Locate the cell with the specified text and output its [x, y] center coordinate. 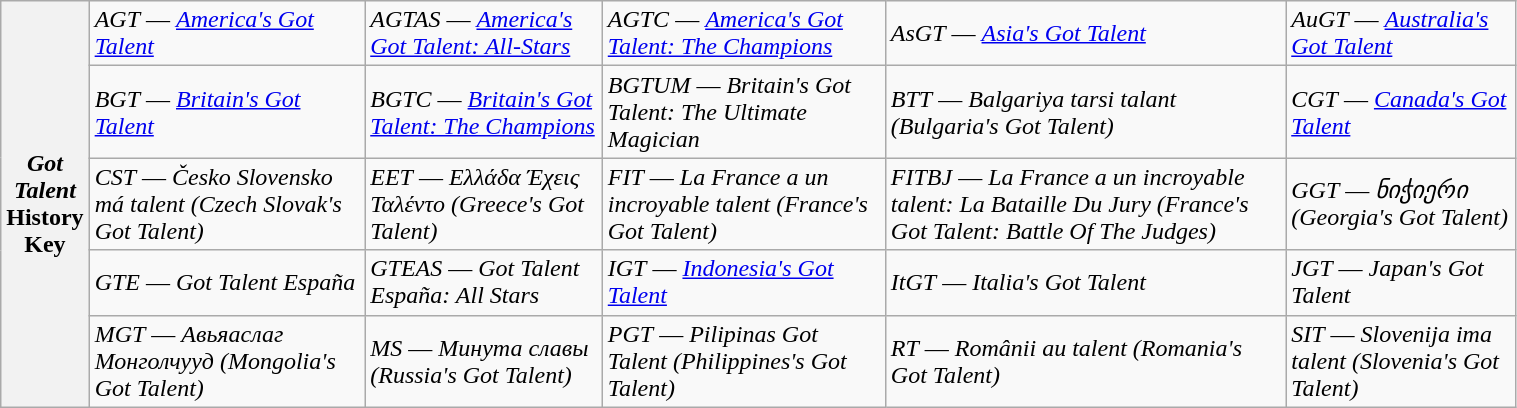
BGTUM — Britain's Got Talent: The Ultimate Magician [744, 112]
ItGT — Italia's Got Talent [1085, 282]
FIT — La France a un incroyable talent (France's Got Talent) [744, 204]
GTE — Got Talent España [227, 282]
PGT — Pilipinas Got Talent (Philippines's Got Talent) [744, 361]
IGT — Indonesia's Got Talent [744, 282]
FITBJ — La France a un incroyable talent: La Bataille Du Jury (France's Got Talent: Battle Of The Judges) [1085, 204]
JGT — Japan's Got Talent [1401, 282]
GGT — ნიჭიერი (Georgia's Got Talent) [1401, 204]
EET — Ελλάδα Έχεις Ταλέντο (Greece's Got Talent) [484, 204]
Got Talent History Key [45, 204]
RT — Românii au talent (Romania's Got Talent) [1085, 361]
AGTAS — America's Got Talent: All-Stars [484, 34]
CST — Česko Slovensko má talent (Czech Slovak's Got Talent) [227, 204]
CGT — Canada's Got Talent [1401, 112]
MS — Минута славы (Russia's Got Talent) [484, 361]
AsGT — Asia's Got Talent [1085, 34]
AGTC — America's Got Talent: The Champions [744, 34]
BTT — Balgariya tarsi talant (Bulgaria's Got Talent) [1085, 112]
SIT — Slovenija ima talent (Slovenia's Got Talent) [1401, 361]
AGT — America's Got Talent [227, 34]
BGT — Britain's Got Talent [227, 112]
MGT — Авьяаслаг Монголчууд (Mongolia's Got Talent) [227, 361]
GTEAS — Got Talent España: All Stars [484, 282]
AuGT — Australia's Got Talent [1401, 34]
BGTC — Britain's Got Talent: The Champions [484, 112]
